Search for the cell housing the specified text and yield its (x, y) center coordinate. 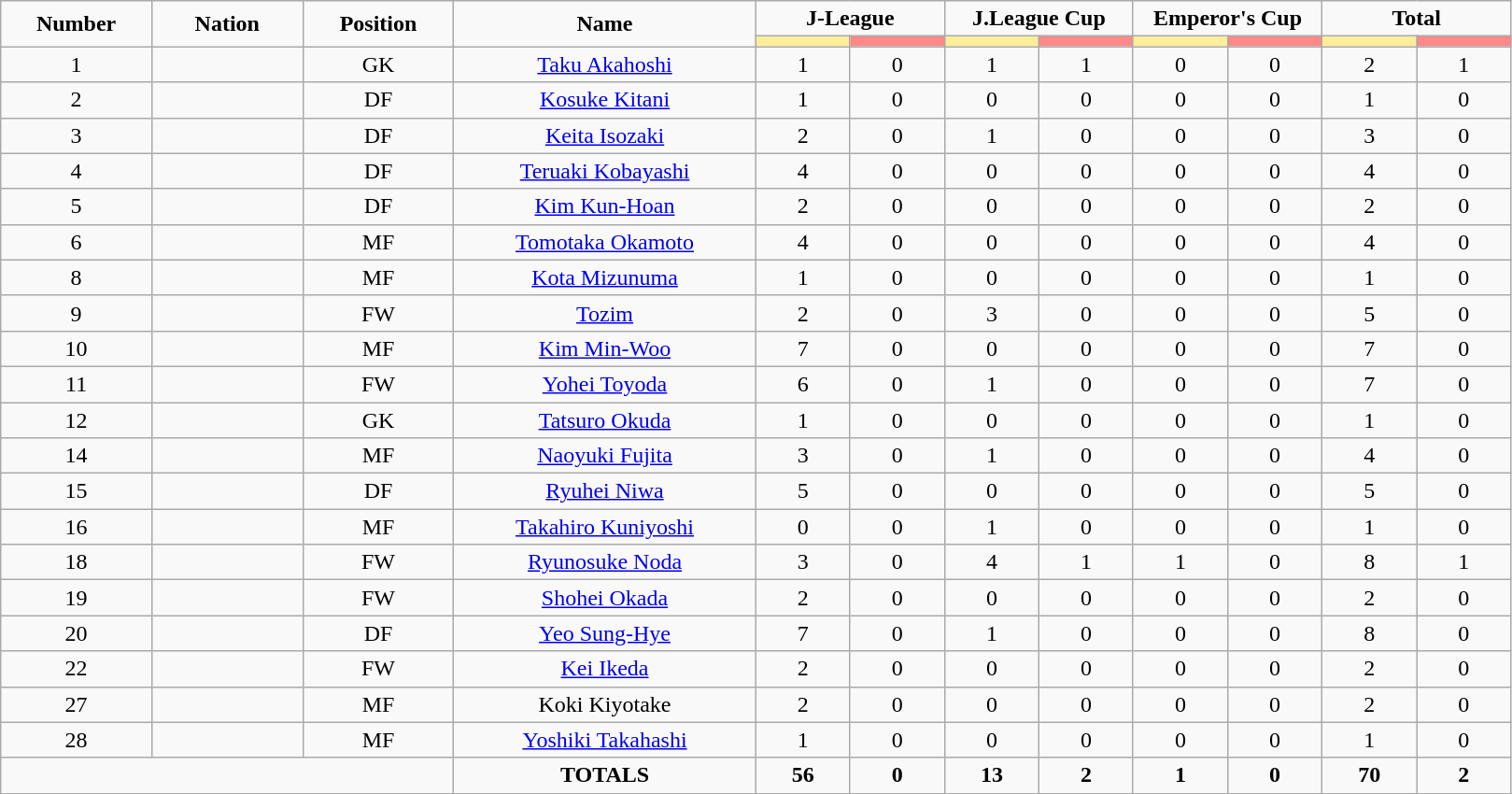
Tozim (605, 313)
Yohei Toyoda (605, 384)
Shohei Okada (605, 598)
18 (77, 562)
10 (77, 348)
Keita Isozaki (605, 135)
22 (77, 669)
Nation (227, 24)
11 (77, 384)
9 (77, 313)
TOTALS (605, 775)
Kota Mizunuma (605, 277)
Kei Ikeda (605, 669)
14 (77, 456)
Tatsuro Okuda (605, 419)
Kim Min-Woo (605, 348)
J-League (850, 19)
Ryuhei Niwa (605, 491)
27 (77, 704)
Taku Akahoshi (605, 64)
20 (77, 633)
12 (77, 419)
J.League Cup (1039, 19)
56 (803, 775)
Total (1417, 19)
Yeo Sung-Hye (605, 633)
Naoyuki Fujita (605, 456)
Koki Kiyotake (605, 704)
Name (605, 24)
Kosuke Kitani (605, 100)
Tomotaka Okamoto (605, 242)
28 (77, 740)
70 (1369, 775)
16 (77, 527)
13 (992, 775)
Position (378, 24)
Kim Kun-Hoan (605, 206)
Emperor's Cup (1227, 19)
Takahiro Kuniyoshi (605, 527)
Yoshiki Takahashi (605, 740)
19 (77, 598)
Teruaki Kobayashi (605, 171)
Number (77, 24)
Ryunosuke Noda (605, 562)
15 (77, 491)
